Search for the cell housing the specified text and yield its (X, Y) center coordinate. 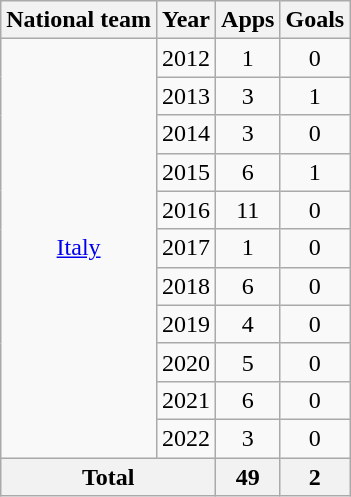
2012 (186, 58)
2016 (186, 210)
4 (248, 324)
2014 (186, 134)
2013 (186, 96)
Goals (315, 20)
5 (248, 362)
2015 (186, 172)
Total (108, 477)
2019 (186, 324)
Year (186, 20)
2017 (186, 248)
Italy (79, 248)
National team (79, 20)
2 (315, 477)
Apps (248, 20)
49 (248, 477)
2020 (186, 362)
11 (248, 210)
2018 (186, 286)
2021 (186, 400)
2022 (186, 438)
